Search for the cell housing the specified text and yield its [X, Y] center coordinate. 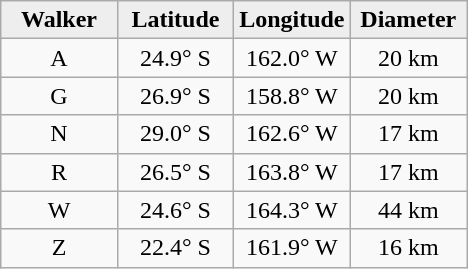
Walker [59, 20]
161.9° W [292, 248]
22.4° S [175, 248]
R [59, 172]
164.3° W [292, 210]
26.5° S [175, 172]
16 km [408, 248]
W [59, 210]
Diameter [408, 20]
44 km [408, 210]
162.0° W [292, 58]
Z [59, 248]
A [59, 58]
26.9° S [175, 96]
162.6° W [292, 134]
29.0° S [175, 134]
Longitude [292, 20]
N [59, 134]
24.6° S [175, 210]
158.8° W [292, 96]
24.9° S [175, 58]
163.8° W [292, 172]
Latitude [175, 20]
G [59, 96]
